Determine the [X, Y] coordinate at the center of the cell enclosing the given text.  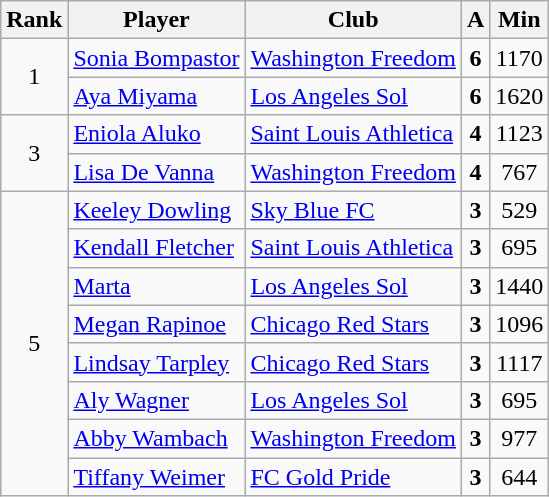
Lindsay Tarpley [156, 362]
Player [156, 20]
1123 [520, 134]
Rank [34, 20]
Sky Blue FC [353, 210]
Aya Miyama [156, 96]
1170 [520, 58]
1620 [520, 96]
A [475, 20]
Tiffany Weimer [156, 477]
1 [34, 77]
Megan Rapinoe [156, 324]
Kendall Fletcher [156, 248]
5 [34, 343]
Aly Wagner [156, 400]
Sonia Bompastor [156, 58]
Abby Wambach [156, 438]
Lisa De Vanna [156, 172]
977 [520, 438]
1440 [520, 286]
Eniola Aluko [156, 134]
FC Gold Pride [353, 477]
767 [520, 172]
644 [520, 477]
Marta [156, 286]
Min [520, 20]
Keeley Dowling [156, 210]
529 [520, 210]
1096 [520, 324]
Club [353, 20]
1117 [520, 362]
